Capture the cell that displays the provided text and extract its [X, Y] central coordinate. 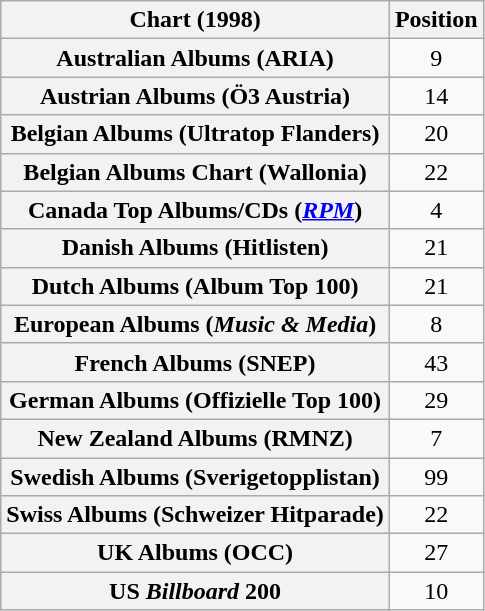
9 [436, 58]
Dutch Albums (Album Top 100) [196, 286]
Canada Top Albums/CDs (RPM) [196, 210]
Position [436, 20]
7 [436, 438]
German Albums (Offizielle Top 100) [196, 400]
99 [436, 477]
20 [436, 134]
French Albums (SNEP) [196, 362]
Swiss Albums (Schweizer Hitparade) [196, 515]
10 [436, 591]
Belgian Albums (Ultratop Flanders) [196, 134]
29 [436, 400]
Chart (1998) [196, 20]
Danish Albums (Hitlisten) [196, 248]
Swedish Albums (Sverigetopplistan) [196, 477]
27 [436, 553]
Austrian Albums (Ö3 Austria) [196, 96]
US Billboard 200 [196, 591]
European Albums (Music & Media) [196, 324]
4 [436, 210]
8 [436, 324]
UK Albums (OCC) [196, 553]
43 [436, 362]
Australian Albums (ARIA) [196, 58]
New Zealand Albums (RMNZ) [196, 438]
Belgian Albums Chart (Wallonia) [196, 172]
14 [436, 96]
